Determine the (x, y) coordinate at the center of the cell enclosing the given text.  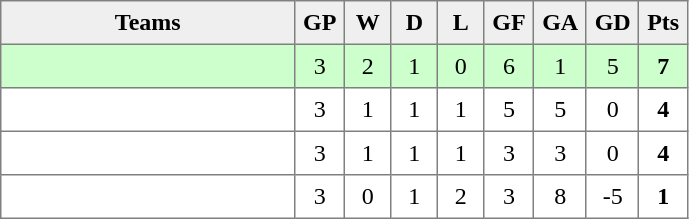
Teams (148, 23)
W (368, 23)
Pts (663, 23)
GF (509, 23)
GP (320, 23)
-5 (612, 197)
D (414, 23)
GD (612, 23)
GA (560, 23)
7 (663, 66)
L (461, 23)
6 (509, 66)
8 (560, 197)
